Locate the cell with the specified text and output its [x, y] center coordinate. 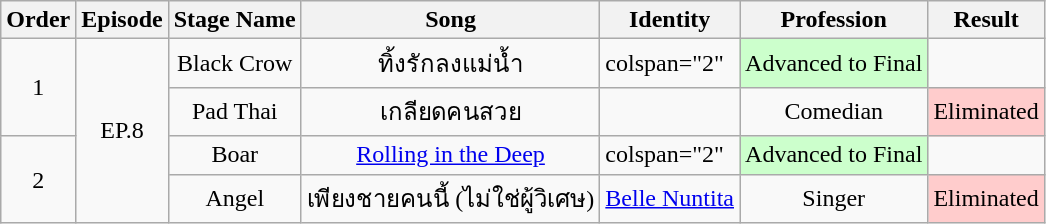
Episode [122, 20]
เพียงชายคนนี้ (ไม่ใช่ผู้วิเศษ) [450, 198]
ทิ้งรักลงแม่น้ำ [450, 64]
Identity [670, 20]
Profession [834, 20]
Result [986, 20]
Angel [234, 198]
Belle Nuntita [670, 198]
2 [38, 180]
เกลียดคนสวย [450, 112]
Rolling in the Deep [450, 155]
EP.8 [122, 131]
Stage Name [234, 20]
Singer [834, 198]
Comedian [834, 112]
Song [450, 20]
Boar [234, 155]
Black Crow [234, 64]
Order [38, 20]
1 [38, 88]
Pad Thai [234, 112]
